Pinpoint the cell where the given text exists, returning its (x, y) midpoint coordinate. 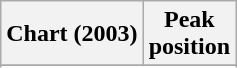
Peakposition (189, 34)
Chart (2003) (72, 34)
